Extract the (X, Y) coordinate from the center of the cell holding the provided text.  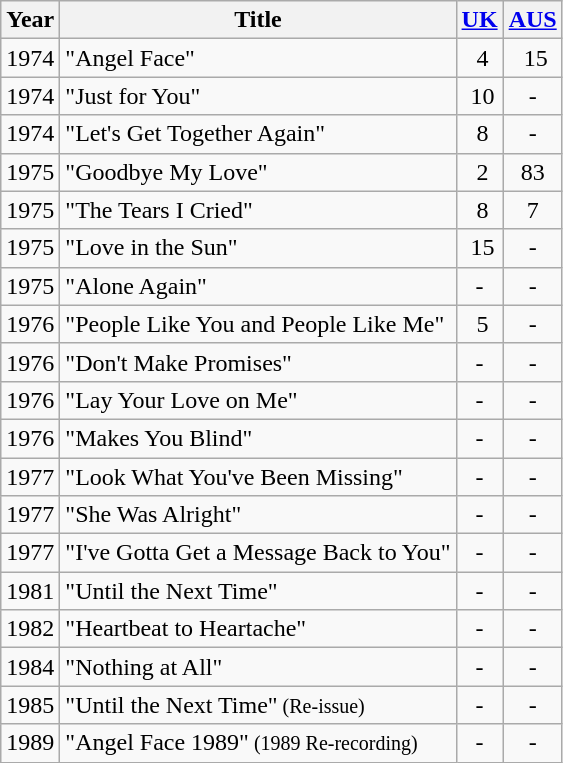
UK (480, 20)
Year (30, 20)
"Angel Face 1989" (1989 Re-recording) (258, 743)
1981 (30, 591)
"Love in the Sun" (258, 248)
AUS (532, 20)
"Heartbeat to Heartache" (258, 629)
4 (480, 58)
"Let's Get Together Again" (258, 134)
1982 (30, 629)
"Lay Your Love on Me" (258, 400)
5 (480, 324)
1984 (30, 667)
1989 (30, 743)
Title (258, 20)
10 (480, 96)
"Nothing at All" (258, 667)
"I've Gotta Get a Message Back to You" (258, 553)
83 (532, 172)
"Until the Next Time" (Re-issue) (258, 705)
"Until the Next Time" (258, 591)
"She Was Alright" (258, 515)
"People Like You and People Like Me" (258, 324)
"Goodbye My Love" (258, 172)
"The Tears I Cried" (258, 210)
"Alone Again" (258, 286)
"Makes You Blind" (258, 438)
1985 (30, 705)
2 (480, 172)
7 (532, 210)
"Look What You've Been Missing" (258, 477)
"Just for You" (258, 96)
"Angel Face" (258, 58)
"Don't Make Promises" (258, 362)
